From the cell containing the given text, extract its center point as [x, y] coordinate. 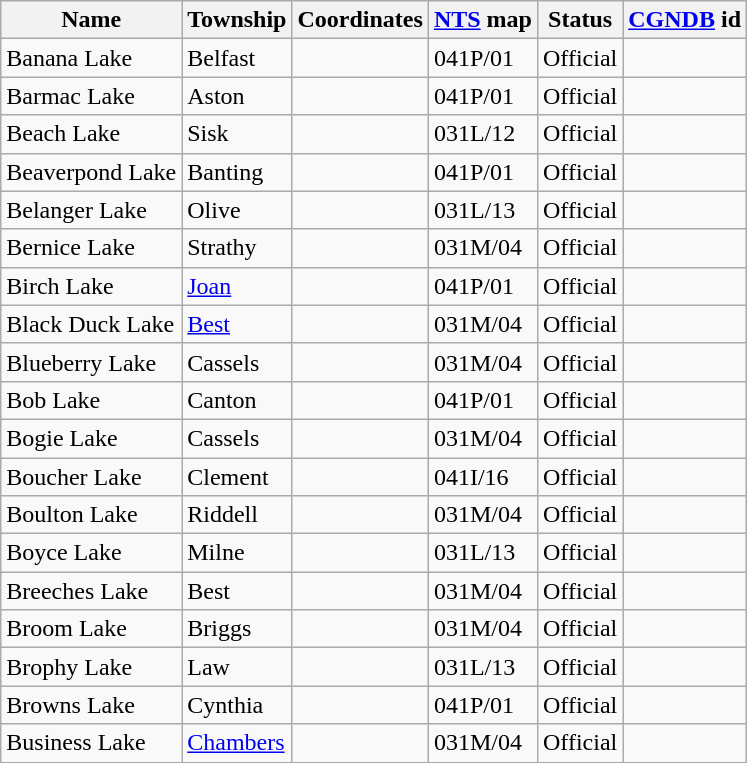
Aston [237, 96]
Status [580, 20]
Bernice Lake [92, 248]
Boyce Lake [92, 553]
Joan [237, 286]
Chambers [237, 743]
Cynthia [237, 705]
Black Duck Lake [92, 324]
Bob Lake [92, 400]
Riddell [237, 515]
Barmac Lake [92, 96]
Breeches Lake [92, 591]
Sisk [237, 134]
Coordinates [360, 20]
CGNDB id [685, 20]
Birch Lake [92, 286]
Browns Lake [92, 705]
Olive [237, 210]
Beaverpond Lake [92, 172]
Clement [237, 477]
Banana Lake [92, 58]
Belanger Lake [92, 210]
Canton [237, 400]
041I/16 [482, 477]
Strathy [237, 248]
Township [237, 20]
Blueberry Lake [92, 362]
Name [92, 20]
Broom Lake [92, 629]
Banting [237, 172]
Bogie Lake [92, 438]
Brophy Lake [92, 667]
Milne [237, 553]
Belfast [237, 58]
031L/12 [482, 134]
Briggs [237, 629]
Business Lake [92, 743]
Beach Lake [92, 134]
Law [237, 667]
Boulton Lake [92, 515]
Boucher Lake [92, 477]
NTS map [482, 20]
